Capture the cell that displays the provided text and extract its (x, y) central coordinate. 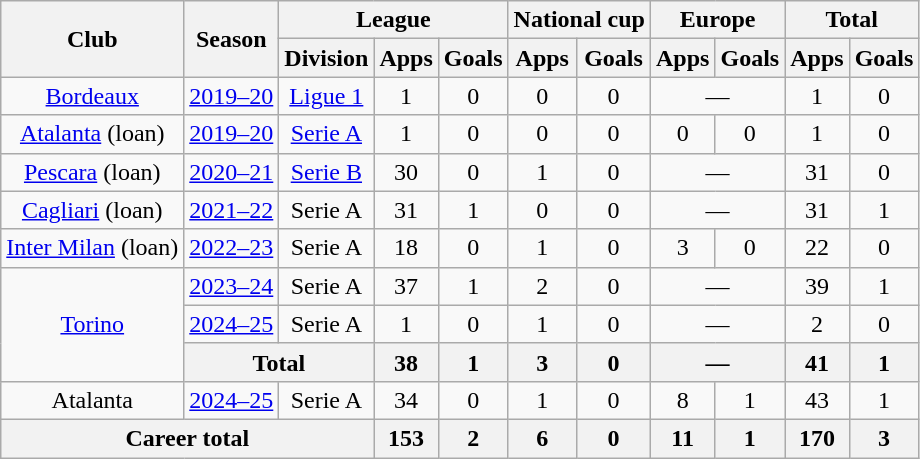
6 (542, 438)
34 (406, 400)
Division (326, 58)
Inter Milan (loan) (92, 248)
41 (817, 362)
Europe (718, 20)
Serie B (326, 172)
22 (817, 248)
39 (817, 286)
Torino (92, 324)
153 (406, 438)
Atalanta (92, 400)
37 (406, 286)
Season (232, 39)
8 (683, 400)
National cup (579, 20)
2021–22 (232, 210)
Atalanta (loan) (92, 134)
Ligue 1 (326, 96)
2023–24 (232, 286)
43 (817, 400)
Club (92, 39)
170 (817, 438)
38 (406, 362)
Cagliari (loan) (92, 210)
18 (406, 248)
Bordeaux (92, 96)
Pescara (loan) (92, 172)
30 (406, 172)
2020–21 (232, 172)
Career total (188, 438)
2022–23 (232, 248)
League (394, 20)
11 (683, 438)
